From the cell containing the given text, extract its center point as [X, Y] coordinate. 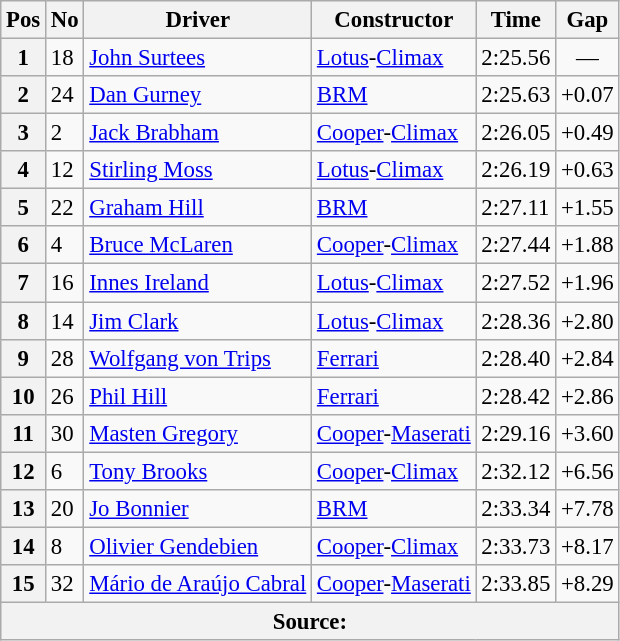
2:28.40 [516, 358]
2:27.44 [516, 245]
13 [24, 509]
2:26.19 [516, 170]
+2.86 [588, 396]
+6.56 [588, 471]
+1.96 [588, 283]
Tony Brooks [198, 471]
2:28.36 [516, 321]
2:26.05 [516, 133]
Constructor [394, 20]
16 [65, 283]
Jack Brabham [198, 133]
Gap [588, 20]
Mário de Araújo Cabral [198, 584]
Jim Clark [198, 321]
+1.55 [588, 208]
2:27.52 [516, 283]
Graham Hill [198, 208]
+8.17 [588, 546]
+1.88 [588, 245]
+8.29 [588, 584]
30 [65, 433]
2:33.73 [516, 546]
32 [65, 584]
Source: [310, 621]
2:25.63 [516, 95]
+2.80 [588, 321]
1 [24, 58]
Jo Bonnier [198, 509]
John Surtees [198, 58]
Innes Ireland [198, 283]
+0.63 [588, 170]
24 [65, 95]
Bruce McLaren [198, 245]
Dan Gurney [198, 95]
Stirling Moss [198, 170]
2:33.85 [516, 584]
2:33.34 [516, 509]
7 [24, 283]
Wolfgang von Trips [198, 358]
2:25.56 [516, 58]
2:29.16 [516, 433]
+7.78 [588, 509]
9 [24, 358]
10 [24, 396]
Phil Hill [198, 396]
5 [24, 208]
2:32.12 [516, 471]
2:27.11 [516, 208]
— [588, 58]
+3.60 [588, 433]
22 [65, 208]
18 [65, 58]
26 [65, 396]
Olivier Gendebien [198, 546]
15 [24, 584]
28 [65, 358]
Time [516, 20]
11 [24, 433]
3 [24, 133]
No [65, 20]
2:28.42 [516, 396]
Pos [24, 20]
20 [65, 509]
+0.07 [588, 95]
Driver [198, 20]
+0.49 [588, 133]
+2.84 [588, 358]
Masten Gregory [198, 433]
